Locate the cell with the specified text and output its [X, Y] center coordinate. 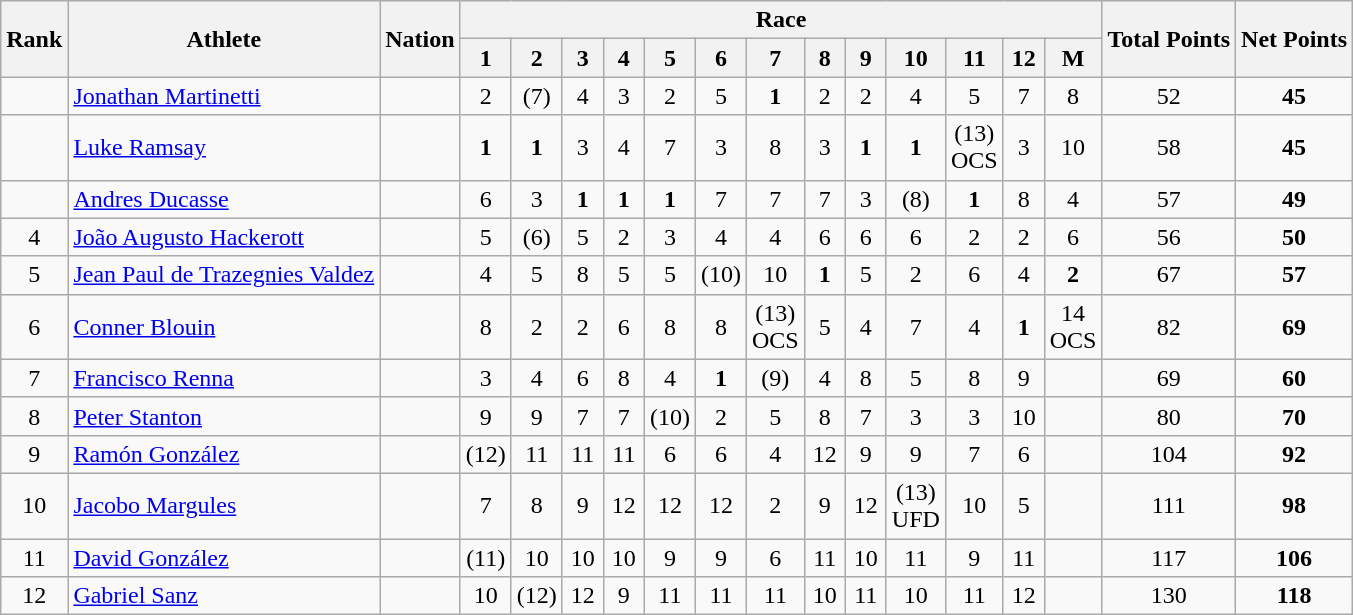
130 [1169, 596]
117 [1169, 557]
Race [781, 20]
Jacobo Margules [224, 506]
João Augusto Hackerott [224, 237]
Rank [34, 39]
118 [1294, 596]
Jonathan Martinetti [224, 96]
Francisco Renna [224, 378]
Jean Paul de Trazegnies Valdez [224, 275]
52 [1169, 96]
Peter Stanton [224, 416]
Andres Ducasse [224, 199]
David González [224, 557]
Athlete [224, 39]
(8) [916, 199]
70 [1294, 416]
58 [1169, 148]
(6) [536, 237]
50 [1294, 237]
Net Points [1294, 39]
82 [1169, 326]
49 [1294, 199]
98 [1294, 506]
(9) [775, 378]
60 [1294, 378]
(13)UFD [916, 506]
(11) [486, 557]
Nation [420, 39]
67 [1169, 275]
M [1073, 58]
104 [1169, 454]
92 [1294, 454]
Conner Blouin [224, 326]
80 [1169, 416]
14 OCS [1073, 326]
(7) [536, 96]
Gabriel Sanz [224, 596]
Luke Ramsay [224, 148]
Total Points [1169, 39]
56 [1169, 237]
111 [1169, 506]
106 [1294, 557]
Ramón González [224, 454]
